Return [X, Y] of the center of cell containing provided text 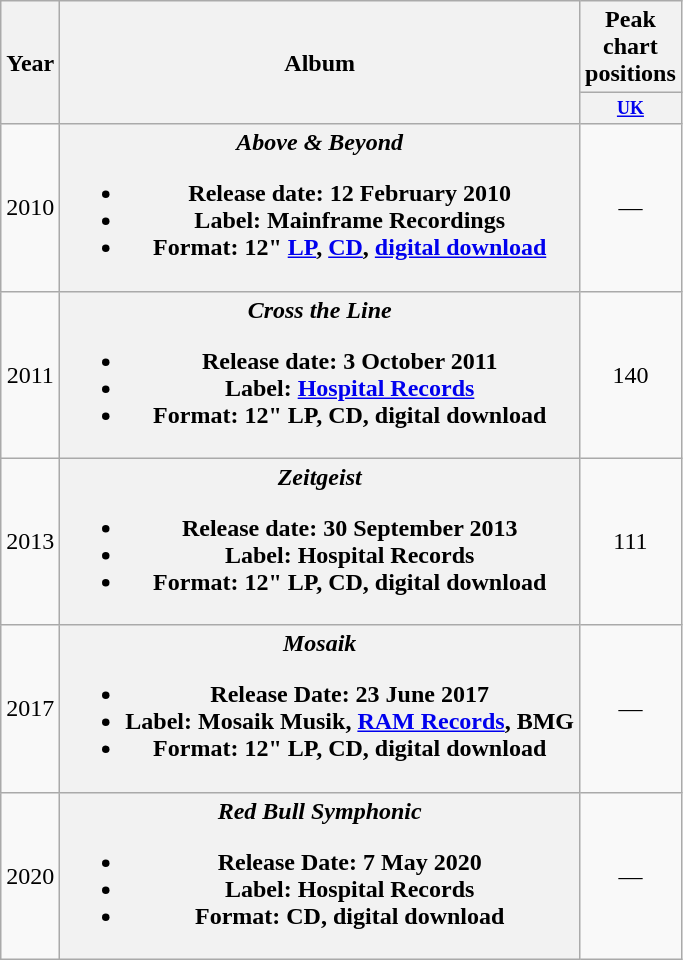
Year [30, 62]
ZeitgeistRelease date: 30 September 2013Label: Hospital RecordsFormat: 12" LP, CD, digital download [320, 542]
Red Bull SymphonicRelease Date: 7 May 2020Label: Hospital RecordsFormat: CD, digital download [320, 876]
Peak chart positions [631, 47]
Above & BeyondRelease date: 12 February 2010Label: Mainframe RecordingsFormat: 12" LP, CD, digital download [320, 208]
2013 [30, 542]
MosaikRelease Date: 23 June 2017Label: Mosaik Musik, RAM Records, BMGFormat: 12" LP, CD, digital download [320, 708]
2010 [30, 208]
111 [631, 542]
UK [631, 108]
Album [320, 62]
Cross the LineRelease date: 3 October 2011Label: Hospital RecordsFormat: 12" LP, CD, digital download [320, 374]
2011 [30, 374]
140 [631, 374]
2017 [30, 708]
2020 [30, 876]
